Search for the cell housing the specified text and yield its [x, y] center coordinate. 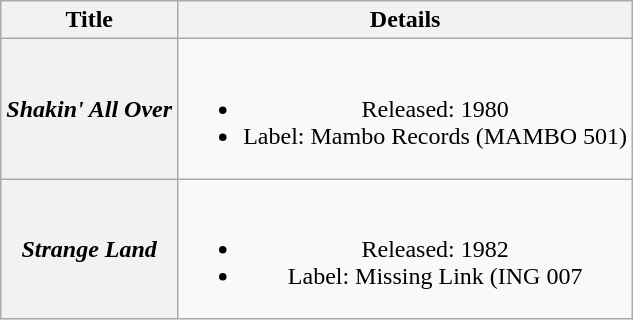
Shakin' All Over [90, 109]
Details [406, 20]
Title [90, 20]
Released: 1980Label: Mambo Records (MAMBO 501) [406, 109]
Released: 1982Label: Missing Link (ING 007 [406, 249]
Strange Land [90, 249]
